Extract the (x, y) coordinate from the center of the cell holding the provided text.  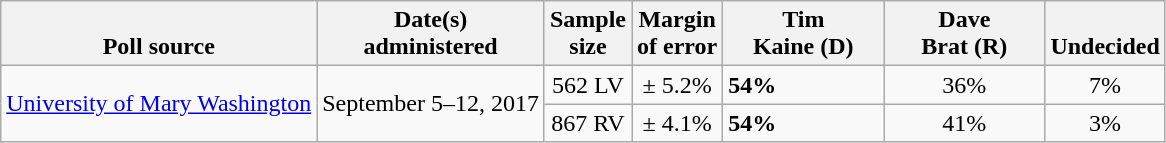
± 5.2% (678, 85)
September 5–12, 2017 (431, 104)
867 RV (588, 123)
41% (964, 123)
Date(s)administered (431, 34)
Poll source (159, 34)
Undecided (1105, 34)
University of Mary Washington (159, 104)
DaveBrat (R) (964, 34)
36% (964, 85)
3% (1105, 123)
7% (1105, 85)
± 4.1% (678, 123)
TimKaine (D) (804, 34)
Marginof error (678, 34)
Samplesize (588, 34)
562 LV (588, 85)
